Identify which cell holds the provided text, then report its (x, y) central coordinate. 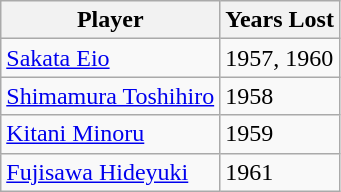
Years Lost (280, 20)
Kitani Minoru (110, 134)
1959 (280, 134)
Shimamura Toshihiro (110, 96)
Fujisawa Hideyuki (110, 172)
1957, 1960 (280, 58)
Sakata Eio (110, 58)
1961 (280, 172)
Player (110, 20)
1958 (280, 96)
